For the text-containing cell, return its midpoint in [X, Y] coordinate format. 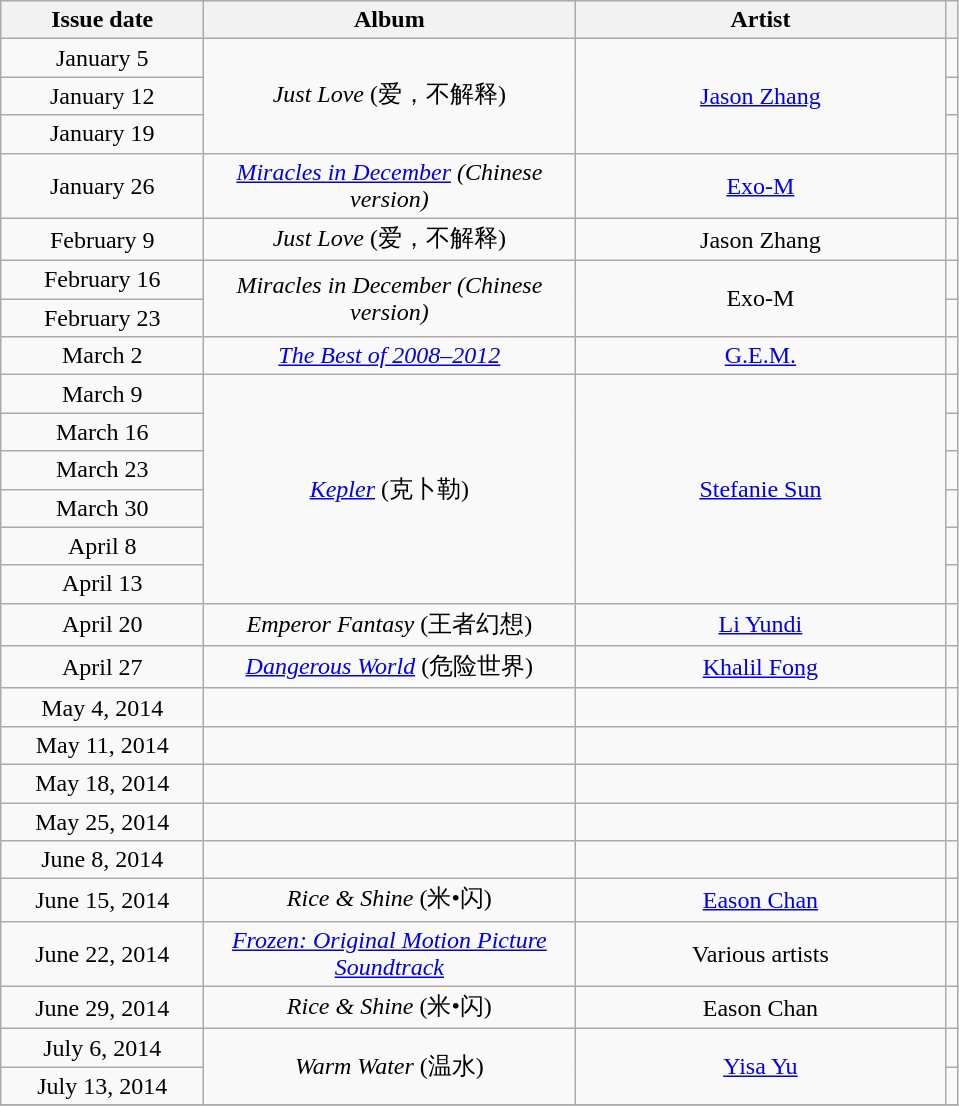
March 30 [102, 508]
February 9 [102, 240]
March 16 [102, 432]
July 13, 2014 [102, 1086]
Frozen: Original Motion Picture Soundtrack [390, 954]
April 27 [102, 668]
Emperor Fantasy (王者幻想) [390, 624]
May 11, 2014 [102, 745]
March 2 [102, 356]
Warm Water (温水) [390, 1067]
April 20 [102, 624]
June 29, 2014 [102, 1008]
Album [390, 20]
July 6, 2014 [102, 1048]
June 22, 2014 [102, 954]
January 19 [102, 134]
Kepler (克卜勒) [390, 489]
Issue date [102, 20]
Artist [760, 20]
January 5 [102, 58]
G.E.M. [760, 356]
April 13 [102, 584]
June 15, 2014 [102, 900]
May 4, 2014 [102, 707]
February 23 [102, 318]
Li Yundi [760, 624]
February 16 [102, 280]
January 26 [102, 186]
June 8, 2014 [102, 860]
The Best of 2008–2012 [390, 356]
Various artists [760, 954]
March 23 [102, 470]
April 8 [102, 546]
Dangerous World (危险世界) [390, 668]
January 12 [102, 96]
May 25, 2014 [102, 821]
Yisa Yu [760, 1067]
March 9 [102, 394]
Stefanie Sun [760, 489]
Khalil Fong [760, 668]
May 18, 2014 [102, 783]
